Output the [x, y] coordinate of the center of the cell containing the given text.  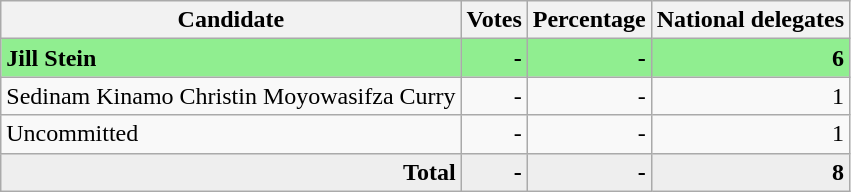
6 [750, 58]
Jill Stein [231, 58]
Candidate [231, 20]
Percentage [589, 20]
Sedinam Kinamo Christin Moyowasifza Curry [231, 96]
National delegates [750, 20]
Uncommitted [231, 134]
Votes [494, 20]
Total [231, 172]
8 [750, 172]
